Identify which cell holds the provided text, then report its [X, Y] central coordinate. 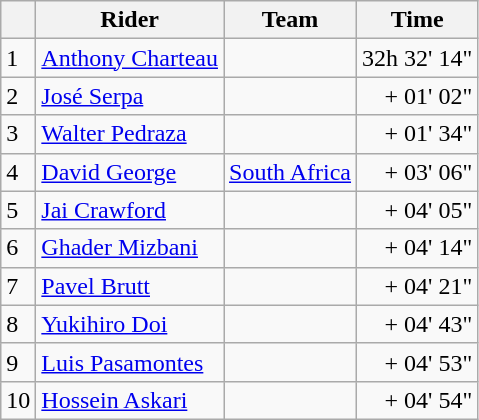
6 [18, 248]
Pavel Brutt [130, 286]
10 [18, 400]
4 [18, 172]
Luis Pasamontes [130, 362]
+ 04' 43" [418, 324]
+ 01' 34" [418, 134]
Rider [130, 20]
8 [18, 324]
Ghader Mizbani [130, 248]
+ 03' 06" [418, 172]
+ 04' 54" [418, 400]
José Serpa [130, 96]
2 [18, 96]
32h 32' 14" [418, 58]
Team [290, 20]
+ 04' 05" [418, 210]
3 [18, 134]
+ 01' 02" [418, 96]
7 [18, 286]
Jai Crawford [130, 210]
1 [18, 58]
9 [18, 362]
South Africa [290, 172]
David George [130, 172]
Anthony Charteau [130, 58]
+ 04' 14" [418, 248]
Time [418, 20]
Yukihiro Doi [130, 324]
+ 04' 21" [418, 286]
5 [18, 210]
+ 04' 53" [418, 362]
Hossein Askari [130, 400]
Walter Pedraza [130, 134]
